Capture the cell that displays the provided text and extract its (X, Y) central coordinate. 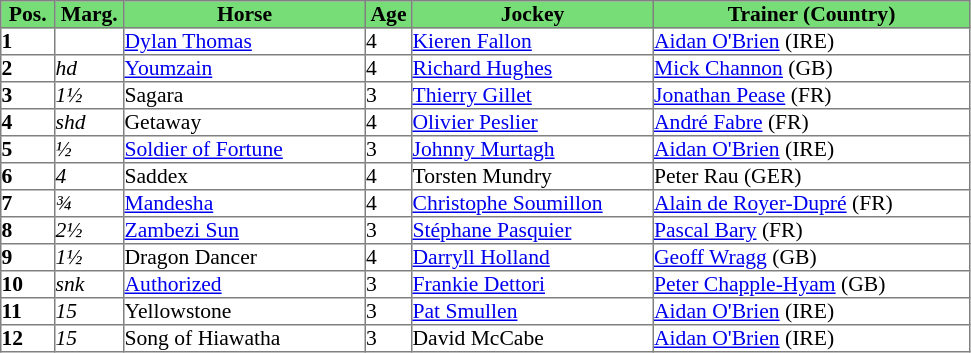
Sagara (245, 96)
Yellowstone (245, 312)
Johnny Murtagh (533, 150)
Darryll Holland (533, 258)
12 (28, 338)
9 (28, 258)
½ (90, 150)
7 (28, 204)
Jockey (533, 14)
Peter Chapple-Hyam (GB) (811, 284)
11 (28, 312)
Zambezi Sun (245, 230)
Thierry Gillet (533, 96)
Christophe Soumillon (533, 204)
Richard Hughes (533, 68)
6 (28, 176)
Soldier of Fortune (245, 150)
Jonathan Pease (FR) (811, 96)
Mandesha (245, 204)
Olivier Peslier (533, 122)
Geoff Wragg (GB) (811, 258)
Saddex (245, 176)
2 (28, 68)
Song of Hiawatha (245, 338)
Horse (245, 14)
Pat Smullen (533, 312)
Getaway (245, 122)
Dragon Dancer (245, 258)
Pos. (28, 14)
5 (28, 150)
Frankie Dettori (533, 284)
Marg. (90, 14)
8 (28, 230)
Torsten Mundry (533, 176)
snk (90, 284)
Dylan Thomas (245, 42)
Youmzain (245, 68)
Pascal Bary (FR) (811, 230)
Kieren Fallon (533, 42)
Mick Channon (GB) (811, 68)
Trainer (Country) (811, 14)
David McCabe (533, 338)
2½ (90, 230)
shd (90, 122)
Peter Rau (GER) (811, 176)
André Fabre (FR) (811, 122)
Stéphane Pasquier (533, 230)
1 (28, 42)
Age (388, 14)
hd (90, 68)
Alain de Royer-Dupré (FR) (811, 204)
¾ (90, 204)
Authorized (245, 284)
10 (28, 284)
